From the cell containing the given text, extract its center point as (x, y) coordinate. 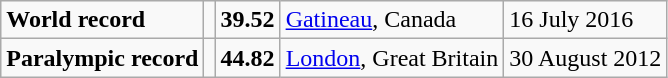
Paralympic record (102, 58)
16 July 2016 (586, 20)
30 August 2012 (586, 58)
39.52 (248, 20)
44.82 (248, 58)
London, Great Britain (392, 58)
World record (102, 20)
Gatineau, Canada (392, 20)
